For the text-containing cell, return its midpoint in (X, Y) coordinate format. 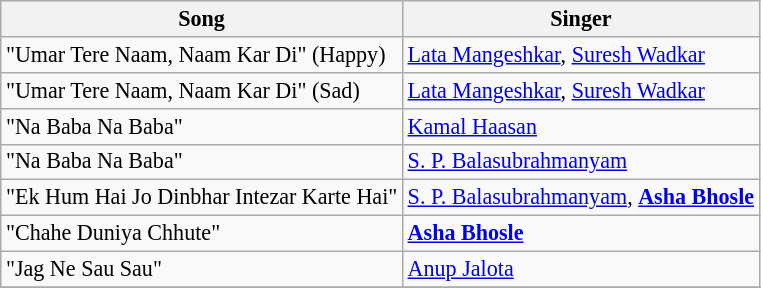
S. P. Balasubrahmanyam (580, 162)
Singer (580, 18)
"Ek Hum Hai Jo Dinbhar Intezar Karte Hai" (202, 198)
S. P. Balasubrahmanyam, Asha Bhosle (580, 198)
"Umar Tere Naam, Naam Kar Di" (Happy) (202, 54)
Asha Bhosle (580, 233)
Anup Jalota (580, 269)
"Chahe Duniya Chhute" (202, 233)
Song (202, 18)
Kamal Haasan (580, 126)
"Umar Tere Naam, Naam Kar Di" (Sad) (202, 90)
"Jag Ne Sau Sau" (202, 269)
